Return the [x, y] coordinate for the center point of the cell that contains the specified text.  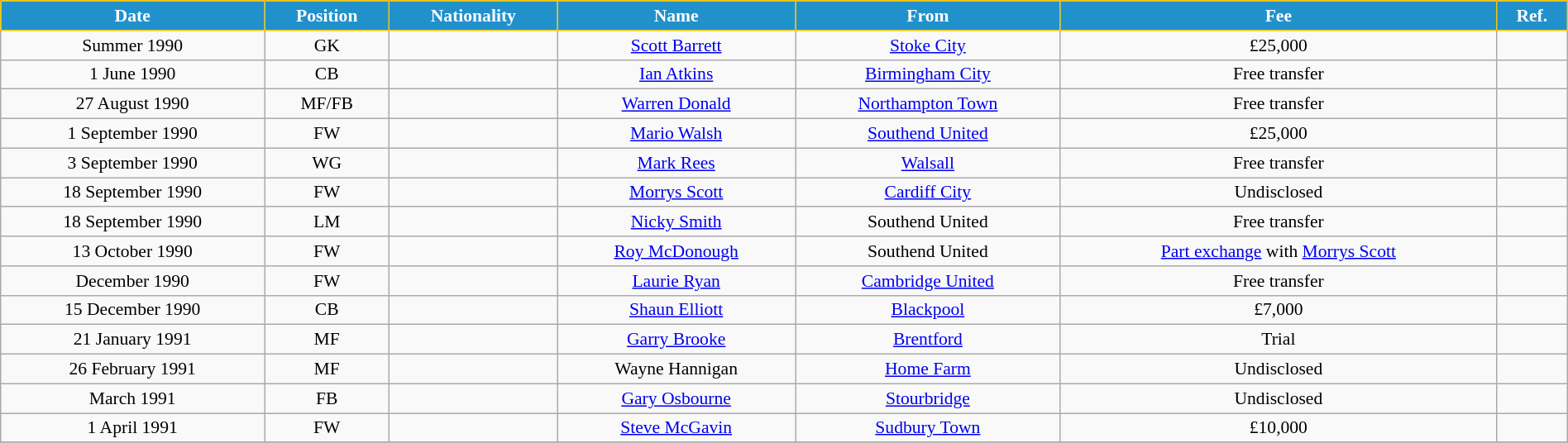
Garry Brooke [676, 340]
Summer 1990 [132, 45]
Fee [1279, 16]
Trial [1279, 340]
15 December 1990 [132, 310]
Position [327, 16]
March 1991 [132, 398]
Morrys Scott [676, 193]
Brentford [928, 340]
26 February 1991 [132, 369]
Stourbridge [928, 398]
December 1990 [132, 281]
LM [327, 222]
Cambridge United [928, 281]
Northampton Town [928, 104]
3 September 1990 [132, 163]
£7,000 [1279, 310]
Date [132, 16]
Ref. [1532, 16]
Wayne Hannigan [676, 369]
Steve McGavin [676, 428]
From [928, 16]
Sudbury Town [928, 428]
Nationality [473, 16]
Cardiff City [928, 193]
Mark Rees [676, 163]
Laurie Ryan [676, 281]
27 August 1990 [132, 104]
MF/FB [327, 104]
Scott Barrett [676, 45]
£10,000 [1279, 428]
Warren Donald [676, 104]
Name [676, 16]
1 September 1990 [132, 134]
21 January 1991 [132, 340]
Shaun Elliott [676, 310]
GK [327, 45]
1 April 1991 [132, 428]
Part exchange with Morrys Scott [1279, 251]
Ian Atkins [676, 74]
FB [327, 398]
Roy McDonough [676, 251]
Blackpool [928, 310]
Gary Osbourne [676, 398]
Mario Walsh [676, 134]
13 October 1990 [132, 251]
WG [327, 163]
Stoke City [928, 45]
Walsall [928, 163]
Birmingham City [928, 74]
Home Farm [928, 369]
Nicky Smith [676, 222]
1 June 1990 [132, 74]
